Locate the cell with the specified text and output its [x, y] center coordinate. 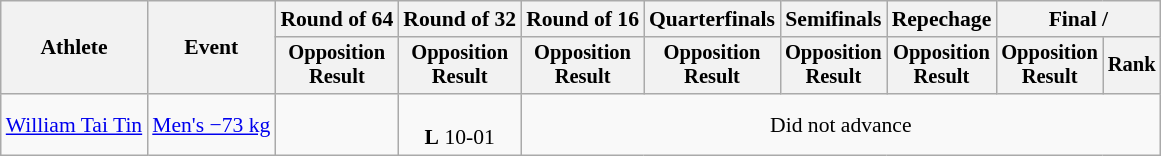
Quarterfinals [712, 19]
Round of 64 [336, 19]
Round of 32 [460, 19]
Round of 16 [582, 19]
Rank [1132, 66]
Semifinals [834, 19]
Men's −73 kg [211, 124]
William Tai Tin [74, 124]
Event [211, 48]
Repechage [942, 19]
Did not advance [840, 124]
Athlete [74, 48]
Final / [1078, 19]
L 10-01 [460, 124]
